Identify which cell holds the provided text, then report its [X, Y] central coordinate. 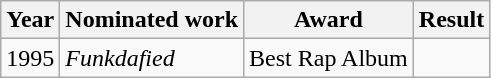
Funkdafied [152, 58]
Result [451, 20]
Nominated work [152, 20]
Year [30, 20]
1995 [30, 58]
Award [329, 20]
Best Rap Album [329, 58]
